Identify which cell holds the provided text, then report its (x, y) central coordinate. 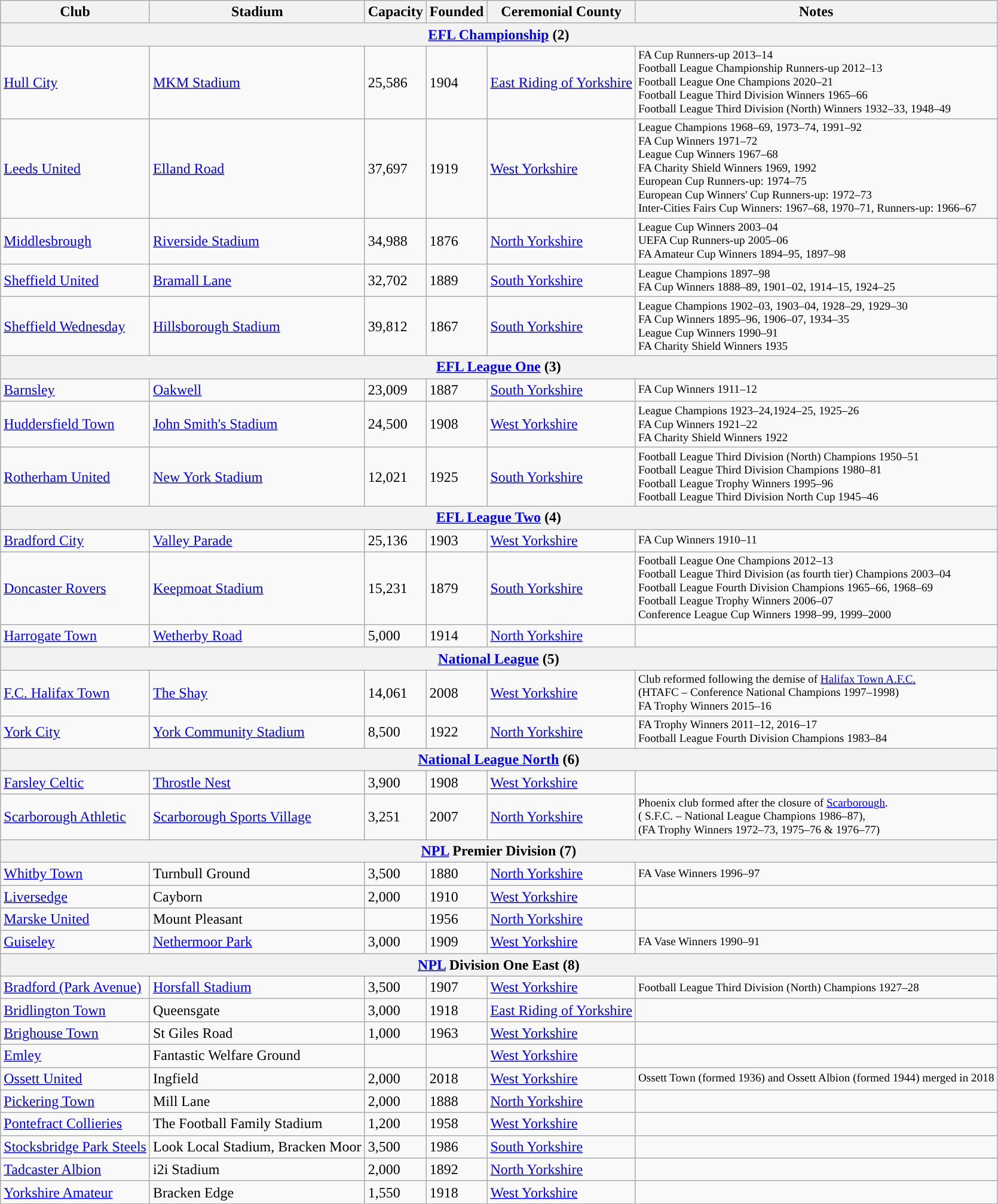
York Community Stadium (257, 732)
1903 (457, 540)
Queensgate (257, 1010)
1879 (457, 588)
Middlesbrough (75, 242)
34,988 (396, 242)
25,136 (396, 540)
Sheffield United (75, 280)
14,061 (396, 693)
FA Cup Winners 1911–12 (816, 390)
Harrogate Town (75, 636)
1907 (457, 988)
Oakwell (257, 390)
Elland Road (257, 169)
Cayborn (257, 897)
Tadcaster Albion (75, 1169)
1,200 (396, 1124)
Club reformed following the demise of Halifax Town A.F.C.(HTAFC – Conference National Champions 1997–1998)FA Trophy Winners 2015–16 (816, 693)
The Football Family Stadium (257, 1124)
Farsley Celtic (75, 783)
1867 (457, 326)
NPL Division One East (8) (498, 965)
League Champions 1923–24,1924–25, 1925–26FA Cup Winners 1921–22FA Charity Shield Winners 1922 (816, 424)
25,586 (396, 82)
Capacity (396, 12)
Wetherby Road (257, 636)
1925 (457, 477)
1904 (457, 82)
Fantastic Welfare Ground (257, 1056)
Leeds United (75, 169)
Marske United (75, 919)
F.C. Halifax Town (75, 693)
1887 (457, 390)
1,550 (396, 1192)
Nethermoor Park (257, 942)
37,697 (396, 169)
FA Trophy Winners 2011–12, 2016–17Football League Fourth Division Champions 1983–84 (816, 732)
2007 (457, 817)
1880 (457, 873)
League Cup Winners 2003–04UEFA Cup Runners-up 2005–06FA Amateur Cup Winners 1894–95, 1897–98 (816, 242)
John Smith's Stadium (257, 424)
League Champions 1902–03, 1903–04, 1928–29, 1929–30FA Cup Winners 1895–96, 1906–07, 1934–35League Cup Winners 1990–91FA Charity Shield Winners 1935 (816, 326)
Keepmoat Stadium (257, 588)
5,000 (396, 636)
Look Local Stadium, Bracken Moor (257, 1147)
Pontefract Collieries (75, 1124)
Riverside Stadium (257, 242)
Yorkshire Amateur (75, 1192)
Phoenix club formed after the closure of Scarborough.( S.F.C. – National League Champions 1986–87),(FA Trophy Winners 1972–73, 1975–76 & 1976–77) (816, 817)
FA Cup Winners 1910–11 (816, 540)
8,500 (396, 732)
Valley Parade (257, 540)
York City (75, 732)
Rotherham United (75, 477)
New York Stadium (257, 477)
Sheffield Wednesday (75, 326)
Ceremonial County (561, 12)
Notes (816, 12)
Bradford (Park Avenue) (75, 988)
NPL Premier Division (7) (498, 851)
1909 (457, 942)
1892 (457, 1169)
Bramall Lane (257, 280)
FA Vase Winners 1990–91 (816, 942)
Throstle Nest (257, 783)
Football League Third Division (North) Champions 1927–28 (816, 988)
Club (75, 12)
1889 (457, 280)
39,812 (396, 326)
FA Vase Winners 1996–97 (816, 873)
Bradford City (75, 540)
2008 (457, 693)
Turnbull Ground (257, 873)
League Champions 1897–98FA Cup Winners 1888–89, 1901–02, 1914–15, 1924–25 (816, 280)
24,500 (396, 424)
Hillsborough Stadium (257, 326)
Ossett United (75, 1078)
12,021 (396, 477)
EFL Championship (2) (498, 35)
Bracken Edge (257, 1192)
Barnsley (75, 390)
Ossett Town (formed 1936) and Ossett Albion (formed 1944) merged in 2018 (816, 1078)
1,000 (396, 1033)
Doncaster Rovers (75, 588)
1910 (457, 897)
Stadium (257, 12)
St Giles Road (257, 1033)
Bridlington Town (75, 1010)
1958 (457, 1124)
Founded (457, 12)
Liversedge (75, 897)
Guiseley (75, 942)
Pickering Town (75, 1101)
1963 (457, 1033)
Whitby Town (75, 873)
3,251 (396, 817)
Horsfall Stadium (257, 988)
Brighouse Town (75, 1033)
Mill Lane (257, 1101)
Hull City (75, 82)
15,231 (396, 588)
MKM Stadium (257, 82)
National League North (6) (498, 760)
1914 (457, 636)
EFL League One (3) (498, 367)
Scarborough Athletic (75, 817)
1922 (457, 732)
32,702 (396, 280)
Scarborough Sports Village (257, 817)
2018 (457, 1078)
1876 (457, 242)
Emley (75, 1056)
Mount Pleasant (257, 919)
Ingfield (257, 1078)
1919 (457, 169)
1888 (457, 1101)
EFL League Two (4) (498, 518)
Stocksbridge Park Steels (75, 1147)
Huddersfield Town (75, 424)
The Shay (257, 693)
National League (5) (498, 659)
1956 (457, 919)
i2i Stadium (257, 1169)
3,900 (396, 783)
23,009 (396, 390)
1986 (457, 1147)
